Output the (X, Y) coordinate of the center of the cell containing the given text.  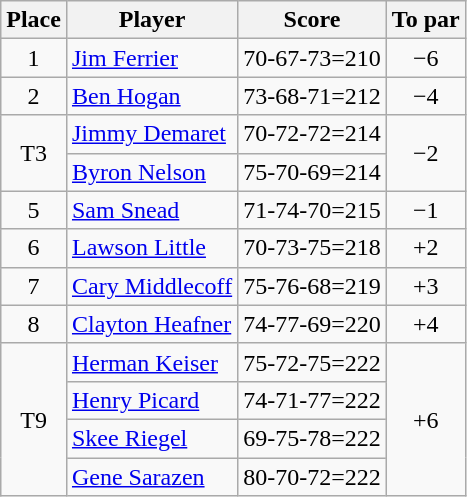
−4 (426, 96)
8 (34, 324)
Gene Sarazen (152, 477)
T9 (34, 419)
−2 (426, 153)
Jimmy Demaret (152, 134)
Sam Snead (152, 210)
Player (152, 20)
Skee Riegel (152, 438)
+3 (426, 286)
Lawson Little (152, 248)
Henry Picard (152, 400)
75-70-69=214 (312, 172)
Score (312, 20)
73-68-71=212 (312, 96)
70-67-73=210 (312, 58)
5 (34, 210)
T3 (34, 153)
To par (426, 20)
74-71-77=222 (312, 400)
Cary Middlecoff (152, 286)
71-74-70=215 (312, 210)
75-72-75=222 (312, 362)
Herman Keiser (152, 362)
+2 (426, 248)
7 (34, 286)
Ben Hogan (152, 96)
70-73-75=218 (312, 248)
−6 (426, 58)
−1 (426, 210)
6 (34, 248)
70-72-72=214 (312, 134)
74-77-69=220 (312, 324)
69-75-78=222 (312, 438)
+4 (426, 324)
+6 (426, 419)
80-70-72=222 (312, 477)
Place (34, 20)
1 (34, 58)
Jim Ferrier (152, 58)
75-76-68=219 (312, 286)
2 (34, 96)
Byron Nelson (152, 172)
Clayton Heafner (152, 324)
